Find where the given text appears and provide that cell's center as [X, Y] coordinate. 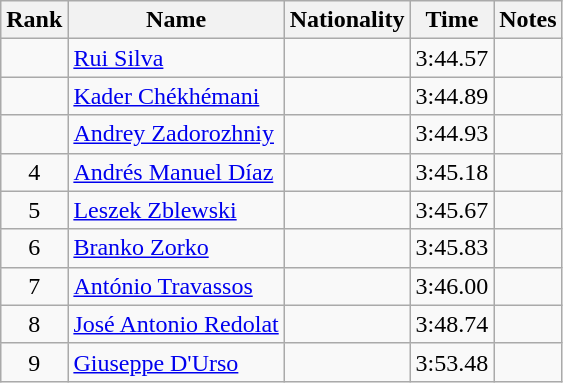
Branko Zorko [176, 248]
3:53.48 [452, 362]
Nationality [347, 20]
3:45.18 [452, 172]
3:44.89 [452, 96]
6 [34, 248]
3:45.83 [452, 248]
4 [34, 172]
José Antonio Redolat [176, 324]
7 [34, 286]
Andrés Manuel Díaz [176, 172]
António Travassos [176, 286]
Time [452, 20]
Giuseppe D'Urso [176, 362]
Name [176, 20]
Kader Chékhémani [176, 96]
9 [34, 362]
8 [34, 324]
3:48.74 [452, 324]
Rank [34, 20]
3:44.57 [452, 58]
Leszek Zblewski [176, 210]
3:44.93 [452, 134]
Notes [528, 20]
Rui Silva [176, 58]
3:45.67 [452, 210]
5 [34, 210]
Andrey Zadorozhniy [176, 134]
3:46.00 [452, 286]
